Return the [x, y] coordinate for the center point of the cell that contains the specified text.  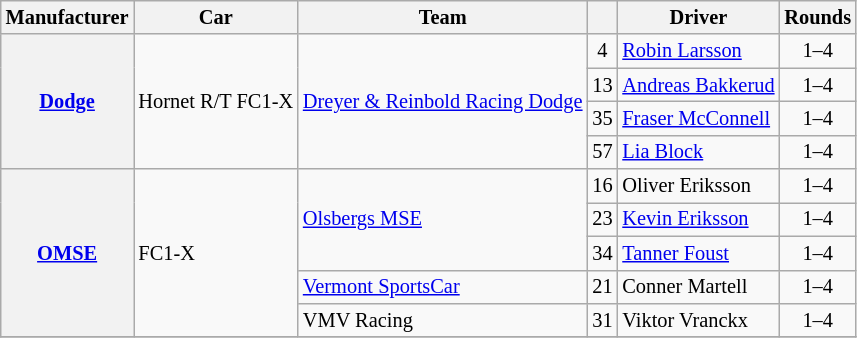
16 [602, 186]
Olsbergs MSE [442, 220]
Dreyer & Reinbold Racing Dodge [442, 102]
FC1-X [216, 253]
Kevin Eriksson [698, 219]
Vermont SportsCar [442, 287]
23 [602, 219]
Car [216, 17]
Viktor Vranckx [698, 320]
Lia Block [698, 152]
Oliver Eriksson [698, 186]
Robin Larsson [698, 51]
OMSE [68, 253]
Manufacturer [68, 17]
Team [442, 17]
21 [602, 287]
57 [602, 152]
Conner Martell [698, 287]
34 [602, 253]
Tanner Foust [698, 253]
VMV Racing [442, 320]
Fraser McConnell [698, 118]
Andreas Bakkerud [698, 85]
Rounds [818, 17]
13 [602, 85]
35 [602, 118]
Hornet R/T FC1-X [216, 102]
Dodge [68, 102]
31 [602, 320]
4 [602, 51]
Driver [698, 17]
